Determine the (X, Y) coordinate at the center of the cell enclosing the given text.  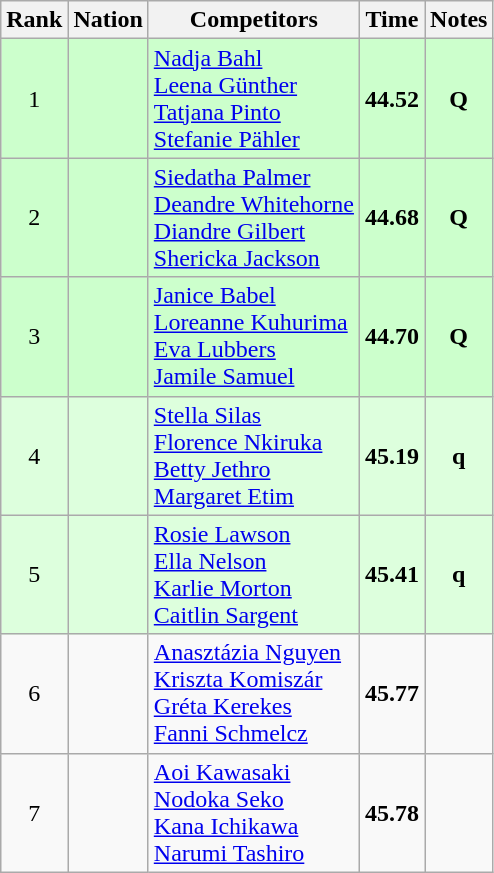
44.68 (392, 218)
44.70 (392, 336)
Nadja BahlLeena GüntherTatjana PintoStefanie Pähler (254, 98)
44.52 (392, 98)
Anasztázia NguyenKriszta KomiszárGréta KerekesFanni Schmelcz (254, 694)
45.19 (392, 456)
6 (34, 694)
5 (34, 574)
Siedatha PalmerDeandre WhitehorneDiandre GilbertShericka Jackson (254, 218)
Nation (108, 20)
Aoi KawasakiNodoka SekoKana IchikawaNarumi Tashiro (254, 812)
Rosie LawsonElla NelsonKarlie MortonCaitlin Sargent (254, 574)
7 (34, 812)
Time (392, 20)
Notes (459, 20)
2 (34, 218)
4 (34, 456)
Janice BabelLoreanne KuhurimaEva LubbersJamile Samuel (254, 336)
45.78 (392, 812)
3 (34, 336)
45.41 (392, 574)
Stella SilasFlorence NkirukaBetty JethroMargaret Etim (254, 456)
45.77 (392, 694)
Competitors (254, 20)
1 (34, 98)
Rank (34, 20)
